Detect which cell encompasses the target text, then output its [X, Y] center coordinate. 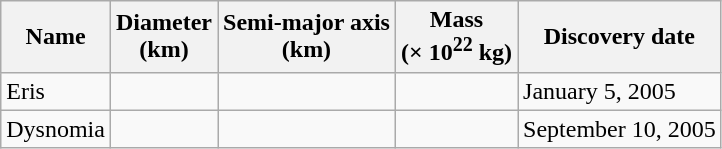
Diameter(km) [164, 37]
Semi-major axis(km) [307, 37]
Dysnomia [56, 129]
Eris [56, 91]
Discovery date [620, 37]
Mass(× 1022 kg) [456, 37]
January 5, 2005 [620, 91]
September 10, 2005 [620, 129]
Name [56, 37]
